Pinpoint the cell where the given text exists, returning its [x, y] midpoint coordinate. 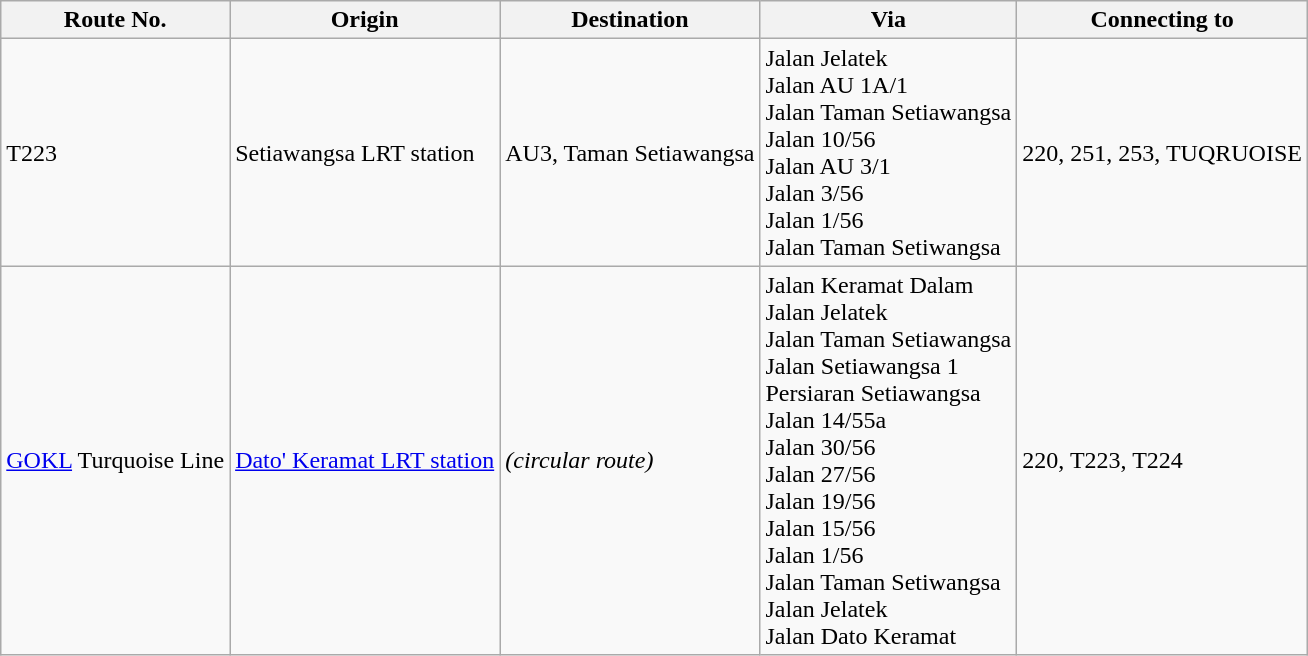
Origin [365, 20]
GOKL Turquoise Line [116, 460]
220, 251, 253, TUQRUOISE [1162, 152]
Route No. [116, 20]
220, T223, T224 [1162, 460]
Via [888, 20]
(circular route) [630, 460]
AU3, Taman Setiawangsa [630, 152]
Jalan Jelatek Jalan AU 1A/1 Jalan Taman Setiawangsa Jalan 10/56 Jalan AU 3/1 Jalan 3/56 Jalan 1/56 Jalan Taman Setiwangsa [888, 152]
Destination [630, 20]
Connecting to [1162, 20]
Dato' Keramat LRT station [365, 460]
Setiawangsa LRT station [365, 152]
T223 [116, 152]
